Capture the cell that displays the provided text and extract its [X, Y] central coordinate. 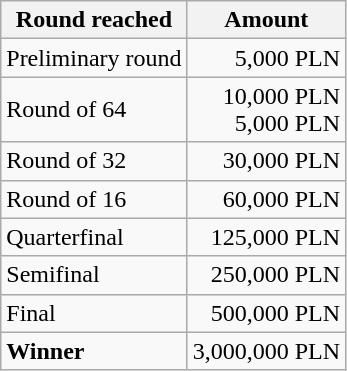
Round reached [94, 20]
Quarterfinal [94, 237]
Round of 16 [94, 199]
Semifinal [94, 275]
Preliminary round [94, 58]
Round of 32 [94, 161]
500,000 PLN [266, 313]
Amount [266, 20]
30,000 PLN [266, 161]
5,000 PLN [266, 58]
Winner [94, 351]
3,000,000 PLN [266, 351]
Final [94, 313]
60,000 PLN [266, 199]
10,000 PLN 5,000 PLN [266, 110]
Round of 64 [94, 110]
250,000 PLN [266, 275]
125,000 PLN [266, 237]
